Detect which cell encompasses the target text, then output its (X, Y) center coordinate. 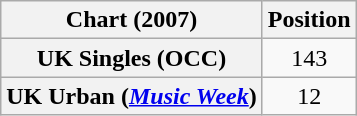
Position (309, 20)
143 (309, 58)
Chart (2007) (132, 20)
12 (309, 96)
UK Singles (OCC) (132, 58)
UK Urban (Music Week) (132, 96)
